For the text-containing cell, return its midpoint in (x, y) coordinate format. 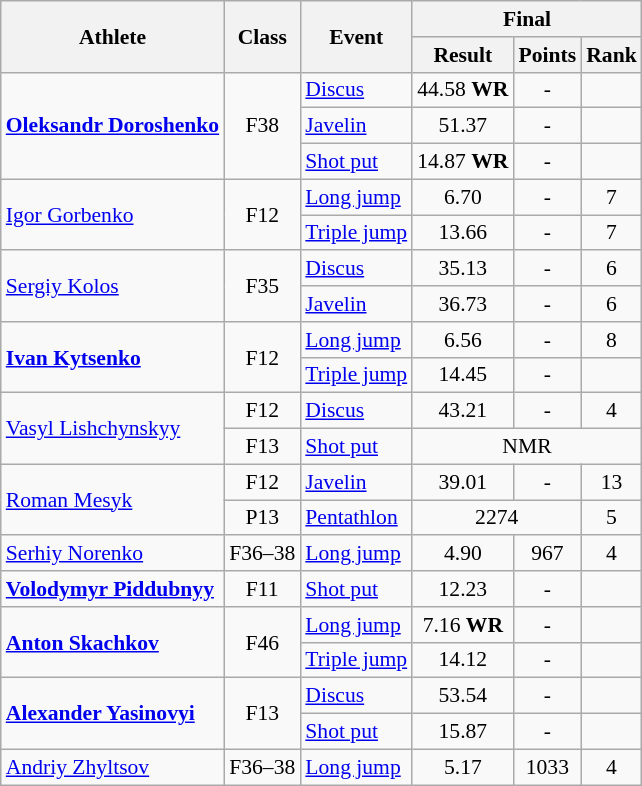
NMR (527, 447)
F11 (262, 589)
36.73 (462, 304)
Event (356, 36)
Ivan Kytsenko (112, 358)
F46 (262, 642)
F38 (262, 126)
Vasyl Lishchynskyy (112, 428)
14.87 WR (462, 162)
Result (462, 55)
Final (527, 19)
15.87 (462, 732)
12.23 (462, 589)
Rank (612, 55)
8 (612, 340)
Pentathlon (356, 518)
Class (262, 36)
53.54 (462, 696)
7.16 WR (462, 625)
35.13 (462, 269)
4.90 (462, 554)
Alexander Yasinovyi (112, 714)
43.21 (462, 411)
5.17 (462, 767)
13.66 (462, 233)
6.56 (462, 340)
967 (547, 554)
14.12 (462, 660)
39.01 (462, 482)
Andriy Zhyltsov (112, 767)
P13 (262, 518)
5 (612, 518)
Volodymyr Piddubnyy (112, 589)
6.70 (462, 197)
Serhiy Norenko (112, 554)
F35 (262, 286)
Points (547, 55)
Roman Mesyk (112, 500)
1033 (547, 767)
Sergiy Kolos (112, 286)
Athlete (112, 36)
51.37 (462, 126)
13 (612, 482)
Oleksandr Doroshenko (112, 126)
44.58 WR (462, 90)
Anton Skachkov (112, 642)
2274 (496, 518)
Igor Gorbenko (112, 214)
14.45 (462, 375)
